Determine the [x, y] coordinate at the center of the cell enclosing the given text.  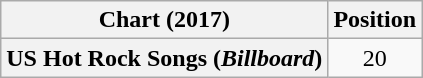
20 [375, 58]
US Hot Rock Songs (Billboard) [164, 58]
Position [375, 20]
Chart (2017) [164, 20]
